Return the [x, y] coordinate for the center point of the cell that contains the specified text.  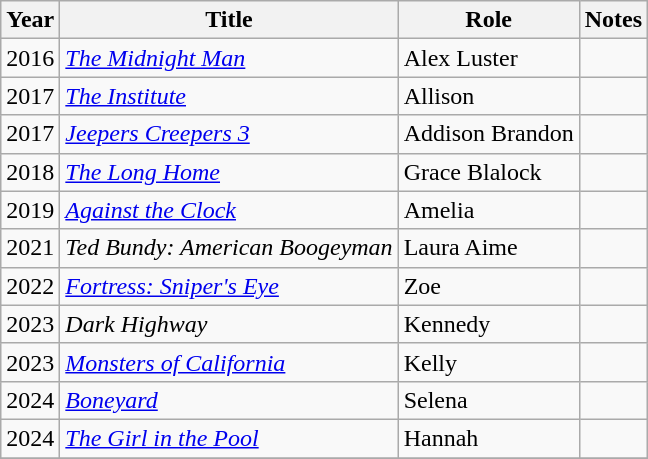
Alex Luster [488, 58]
Against the Clock [229, 210]
Kennedy [488, 324]
The Institute [229, 96]
The Girl in the Pool [229, 438]
2018 [30, 172]
Monsters of California [229, 362]
Dark Highway [229, 324]
Fortress: Sniper's Eye [229, 286]
Amelia [488, 210]
Jeepers Creepers 3 [229, 134]
The Long Home [229, 172]
Title [229, 20]
2022 [30, 286]
Boneyard [229, 400]
Year [30, 20]
Role [488, 20]
Hannah [488, 438]
Notes [613, 20]
2016 [30, 58]
Ted Bundy: American Boogeyman [229, 248]
Allison [488, 96]
Zoe [488, 286]
Kelly [488, 362]
The Midnight Man [229, 58]
Laura Aime [488, 248]
Addison Brandon [488, 134]
2019 [30, 210]
Grace Blalock [488, 172]
Selena [488, 400]
2021 [30, 248]
